For the text-containing cell, return its midpoint in (X, Y) coordinate format. 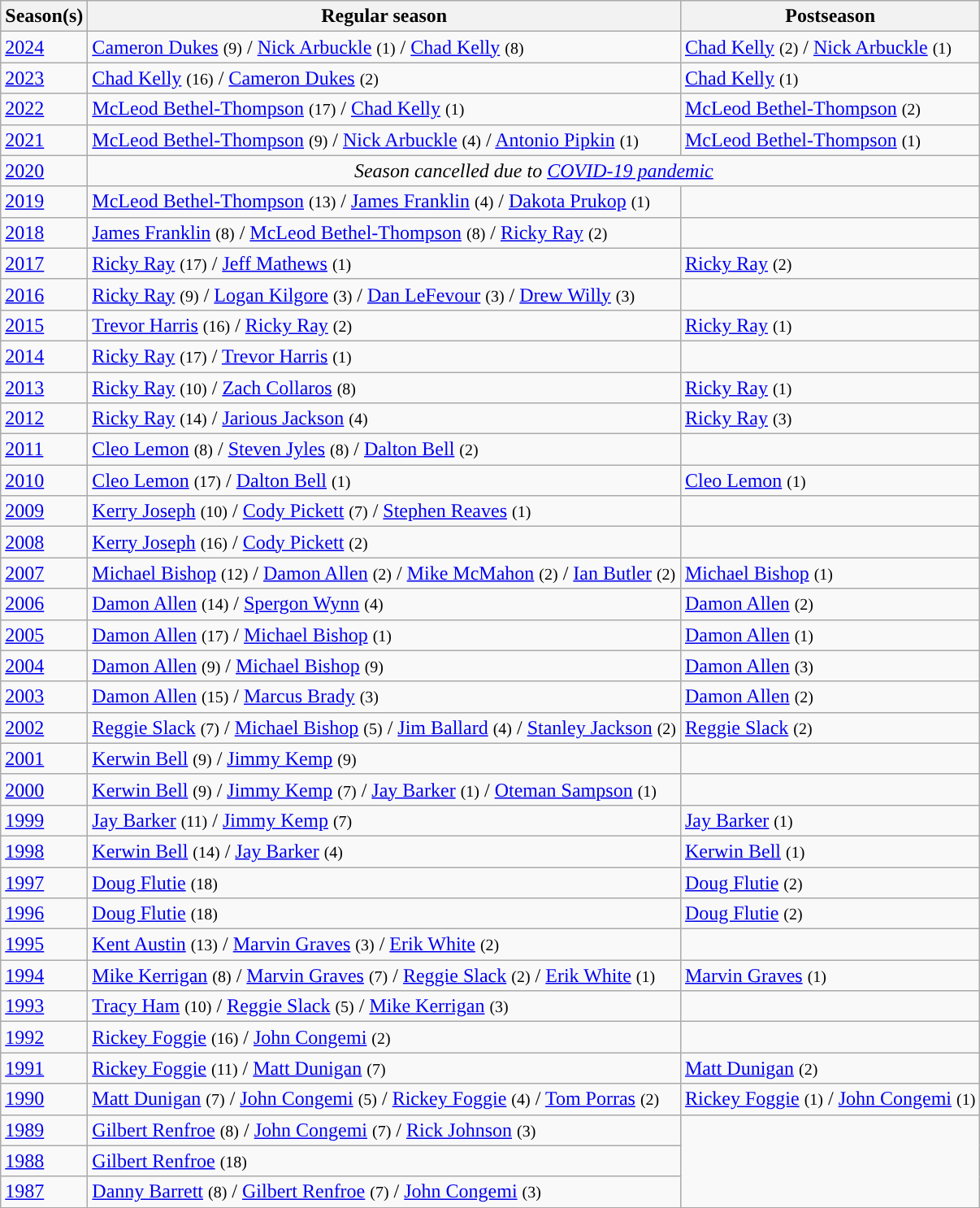
Ricky Ray (14) / Jarious Jackson (4) (384, 419)
Regular season (384, 16)
Tracy Ham (10) / Reggie Slack (5) / Mike Kerrigan (3) (384, 1006)
Marvin Graves (1) (830, 976)
2001 (44, 758)
2008 (44, 542)
2011 (44, 450)
McLeod Bethel-Thompson (17) / Chad Kelly (1) (384, 109)
2024 (44, 47)
Reggie Slack (7) / Michael Bishop (5) / Jim Ballard (4) / Stanley Jackson (2) (384, 728)
Kent Austin (13) / Marvin Graves (3) / Erik White (2) (384, 945)
1998 (44, 851)
Kerwin Bell (9) / Jimmy Kemp (7) / Jay Barker (1) / Oteman Sampson (1) (384, 789)
2014 (44, 356)
2020 (44, 171)
2018 (44, 232)
Damon Allen (1) (830, 635)
2017 (44, 263)
Matt Dunigan (7) / John Congemi (5) / Rickey Foggie (4) / Tom Porras (2) (384, 1099)
2004 (44, 666)
Jay Barker (11) / Jimmy Kemp (7) (384, 820)
Rickey Foggie (11) / Matt Dunigan (7) (384, 1068)
Ricky Ray (9) / Logan Kilgore (3) / Dan LeFevour (3) / Drew Willy (3) (384, 294)
2009 (44, 511)
Cameron Dukes (9) / Nick Arbuckle (1) / Chad Kelly (8) (384, 47)
1997 (44, 882)
1994 (44, 976)
McLeod Bethel-Thompson (1) (830, 140)
2012 (44, 419)
2022 (44, 109)
1996 (44, 914)
2021 (44, 140)
Ricky Ray (2) (830, 263)
Reggie Slack (2) (830, 728)
Season cancelled due to COVID-19 pandemic (534, 171)
Cleo Lemon (17) / Dalton Bell (1) (384, 480)
Ricky Ray (3) (830, 419)
Season(s) (44, 16)
1992 (44, 1037)
1990 (44, 1099)
2015 (44, 325)
2000 (44, 789)
2023 (44, 78)
Jay Barker (1) (830, 820)
Cleo Lemon (8) / Steven Jyles (8) / Dalton Bell (2) (384, 450)
McLeod Bethel-Thompson (2) (830, 109)
2002 (44, 728)
2019 (44, 202)
Postseason (830, 16)
Cleo Lemon (1) (830, 480)
Kerry Joseph (16) / Cody Pickett (2) (384, 542)
1988 (44, 1161)
Damon Allen (3) (830, 666)
Damon Allen (17) / Michael Bishop (1) (384, 635)
1995 (44, 945)
Ricky Ray (17) / Trevor Harris (1) (384, 356)
James Franklin (8) / McLeod Bethel-Thompson (8) / Ricky Ray (2) (384, 232)
Chad Kelly (16) / Cameron Dukes (2) (384, 78)
2016 (44, 294)
Danny Barrett (8) / Gilbert Renfroe (7) / John Congemi (3) (384, 1192)
Ricky Ray (10) / Zach Collaros (8) (384, 388)
Gilbert Renfroe (18) (384, 1161)
2005 (44, 635)
2003 (44, 697)
1993 (44, 1006)
1991 (44, 1068)
2013 (44, 388)
Michael Bishop (1) (830, 573)
Kerwin Bell (1) (830, 851)
2007 (44, 573)
Rickey Foggie (16) / John Congemi (2) (384, 1037)
Damon Allen (14) / Spergon Wynn (4) (384, 604)
McLeod Bethel-Thompson (9) / Nick Arbuckle (4) / Antonio Pipkin (1) (384, 140)
Matt Dunigan (2) (830, 1068)
McLeod Bethel-Thompson (13) / James Franklin (4) / Dakota Prukop (1) (384, 202)
1999 (44, 820)
1987 (44, 1192)
Trevor Harris (16) / Ricky Ray (2) (384, 325)
Mike Kerrigan (8) / Marvin Graves (7) / Reggie Slack (2) / Erik White (1) (384, 976)
2006 (44, 604)
1989 (44, 1130)
Chad Kelly (1) (830, 78)
Gilbert Renfroe (8) / John Congemi (7) / Rick Johnson (3) (384, 1130)
Kerwin Bell (9) / Jimmy Kemp (9) (384, 758)
Damon Allen (15) / Marcus Brady (3) (384, 697)
Chad Kelly (2) / Nick Arbuckle (1) (830, 47)
Kerwin Bell (14) / Jay Barker (4) (384, 851)
Michael Bishop (12) / Damon Allen (2) / Mike McMahon (2) / Ian Butler (2) (384, 573)
Kerry Joseph (10) / Cody Pickett (7) / Stephen Reaves (1) (384, 511)
2010 (44, 480)
Ricky Ray (17) / Jeff Mathews (1) (384, 263)
Damon Allen (9) / Michael Bishop (9) (384, 666)
Rickey Foggie (1) / John Congemi (1) (830, 1099)
